For the text-containing cell, return its midpoint in (X, Y) coordinate format. 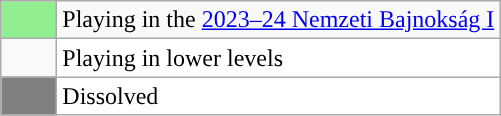
Playing in lower levels (278, 58)
Playing in the 2023–24 Nemzeti Bajnokság I (278, 20)
Dissolved (278, 96)
